Capture the cell that displays the provided text and extract its [X, Y] central coordinate. 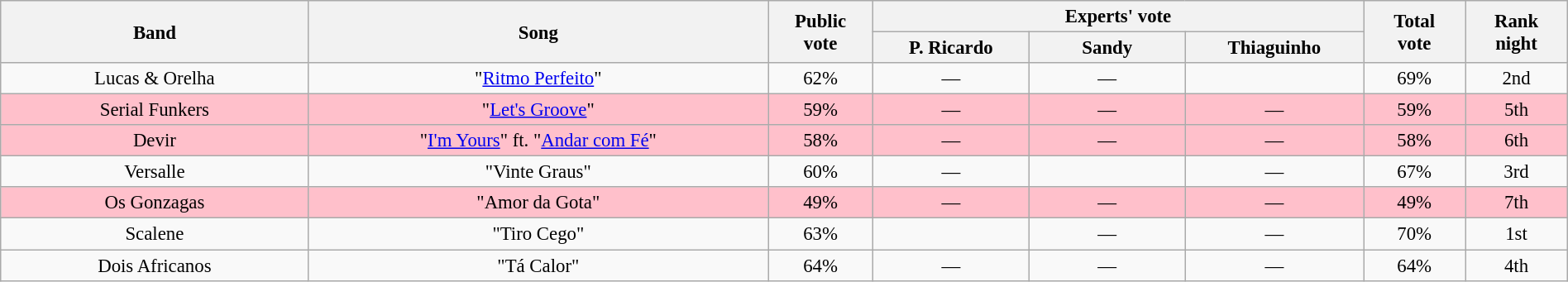
5th [1517, 110]
Devir [155, 141]
3rd [1517, 172]
Os Gonzagas [155, 203]
"Let's Groove" [538, 110]
Versalle [155, 172]
"Vinte Graus" [538, 172]
7th [1517, 203]
"Ritmo Perfeito" [538, 79]
Scalene [155, 234]
4th [1517, 265]
"I'm Yours" ft. "Andar com Fé" [538, 141]
6th [1517, 141]
Band [155, 31]
63% [820, 234]
Totalvote [1414, 31]
67% [1414, 172]
60% [820, 172]
70% [1414, 234]
"Amor da Gota" [538, 203]
Lucas & Orelha [155, 79]
Experts' vote [1118, 17]
Publicvote [820, 31]
Dois Africanos [155, 265]
Serial Funkers [155, 110]
Ranknight [1517, 31]
62% [820, 79]
Sandy [1107, 48]
"Tá Calor" [538, 265]
69% [1414, 79]
Thiaguinho [1274, 48]
2nd [1517, 79]
Song [538, 31]
"Tiro Cego" [538, 234]
P. Ricardo [951, 48]
1st [1517, 234]
